Identify which cell holds the provided text, then report its [X, Y] central coordinate. 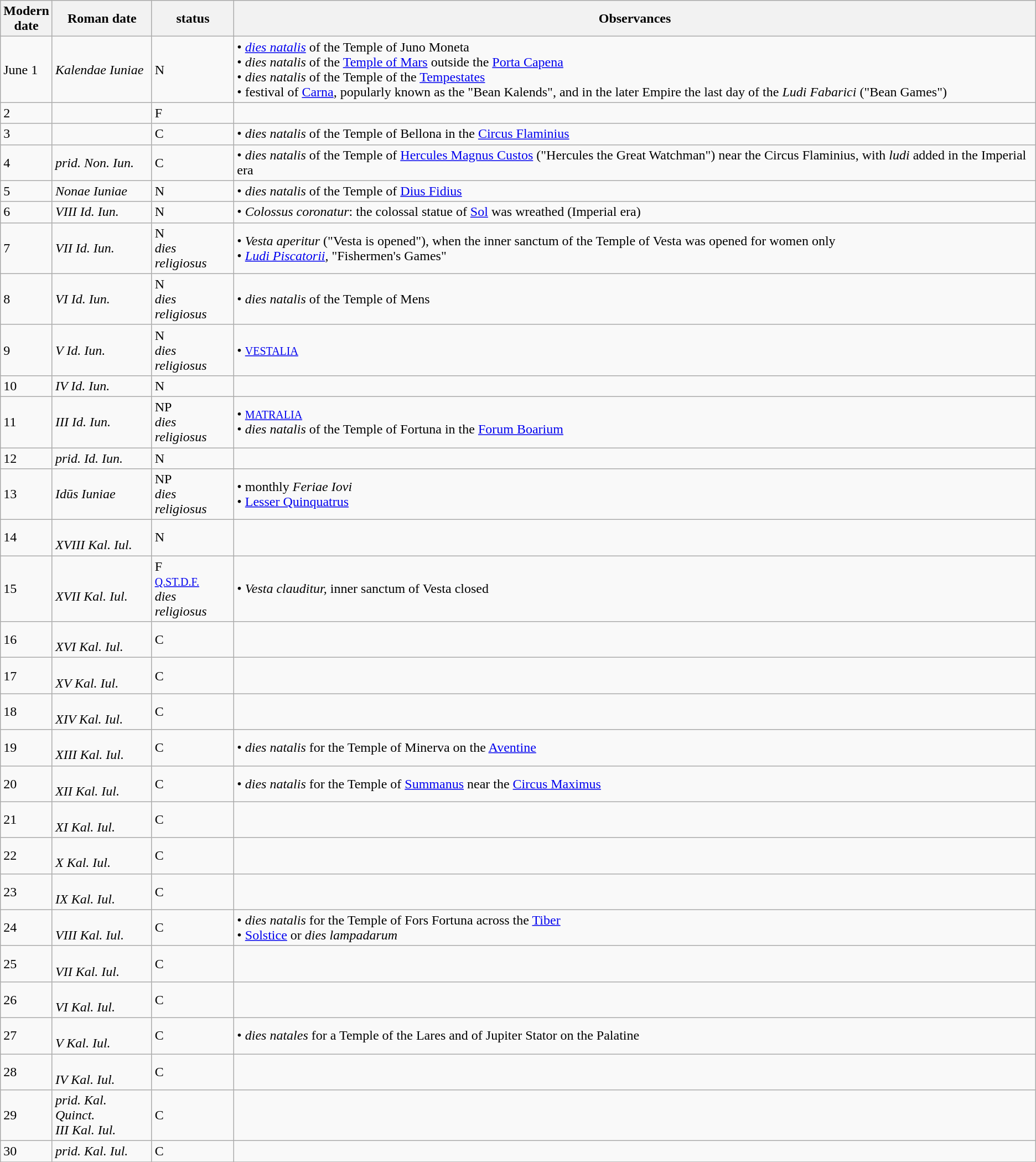
6 [27, 212]
15 [27, 589]
7 [27, 248]
V Id. Iun. [102, 350]
• dies natalis for the Temple of Summanus near the Circus Maximus [635, 784]
prid. Kal. Quinct.III Kal. Iul. [102, 1115]
19 [27, 747]
• dies natalis of the Temple of Dius Fidius [635, 191]
June 1 [27, 70]
10 [27, 386]
16 [27, 640]
IV Kal. Iul. [102, 1072]
XVI Kal. Iul. [102, 640]
XV Kal. Iul. [102, 675]
• MATRALIA• dies natalis of the Temple of Fortuna in the Forum Boarium [635, 422]
27 [27, 1035]
12 [27, 458]
4 [27, 163]
XVIII Kal. Iul. [102, 538]
Nonae Iuniae [102, 191]
• dies natalis for the Temple of Fors Fortuna across the Tiber• Solstice or dies lampadarum [635, 928]
• VESTALIA [635, 350]
XIII Kal. Iul. [102, 747]
8 [27, 299]
VI Kal. Iul. [102, 1000]
Moderndate [27, 19]
Kalendae Iuniae [102, 70]
30 [27, 1151]
14 [27, 538]
• dies natalis of the Temple of Hercules Magnus Custos ("Hercules the Great Watchman") near the Circus Flaminius, with ludi added in the Imperial era [635, 163]
21 [27, 819]
9 [27, 350]
• dies natalis for the Temple of Minerva on the Aventine [635, 747]
28 [27, 1072]
18 [27, 712]
25 [27, 963]
• monthly Feriae Iovi• Lesser Quinquatrus [635, 494]
XII Kal. Iul. [102, 784]
VII Id. Iun. [102, 248]
V Kal. Iul. [102, 1035]
F [193, 113]
5 [27, 191]
• dies natales for a Temple of the Lares and of Jupiter Stator on the Palatine [635, 1035]
29 [27, 1115]
24 [27, 928]
• Colossus coronatur: the colossal statue of Sol was wreathed (Imperial era) [635, 212]
2 [27, 113]
11 [27, 422]
X Kal. Iul. [102, 856]
VIII Id. Iun. [102, 212]
prid. Kal. Iul. [102, 1151]
• dies natalis of the Temple of Mens [635, 299]
VI Id. Iun. [102, 299]
20 [27, 784]
status [193, 19]
Idūs Iuniae [102, 494]
Roman date [102, 19]
• dies natalis of the Temple of Bellona in the Circus Flaminius [635, 134]
XI Kal. Iul. [102, 819]
XVII Kal. Iul. [102, 589]
IX Kal. Iul. [102, 891]
FQ.ST.D.F.dies religiosus [193, 589]
22 [27, 856]
prid. Id. Iun. [102, 458]
23 [27, 891]
VII Kal. Iul. [102, 963]
17 [27, 675]
XIV Kal. Iul. [102, 712]
VIII Kal. Iul. [102, 928]
IV Id. Iun. [102, 386]
III Id. Iun. [102, 422]
prid. Non. Iun. [102, 163]
• Vesta aperitur ("Vesta is opened"), when the inner sanctum of the Temple of Vesta was opened for women only• Ludi Piscatorii, "Fishermen's Games" [635, 248]
26 [27, 1000]
13 [27, 494]
3 [27, 134]
• Vesta clauditur, inner sanctum of Vesta closed [635, 589]
Observances [635, 19]
